Detect which cell encompasses the target text, then output its (x, y) center coordinate. 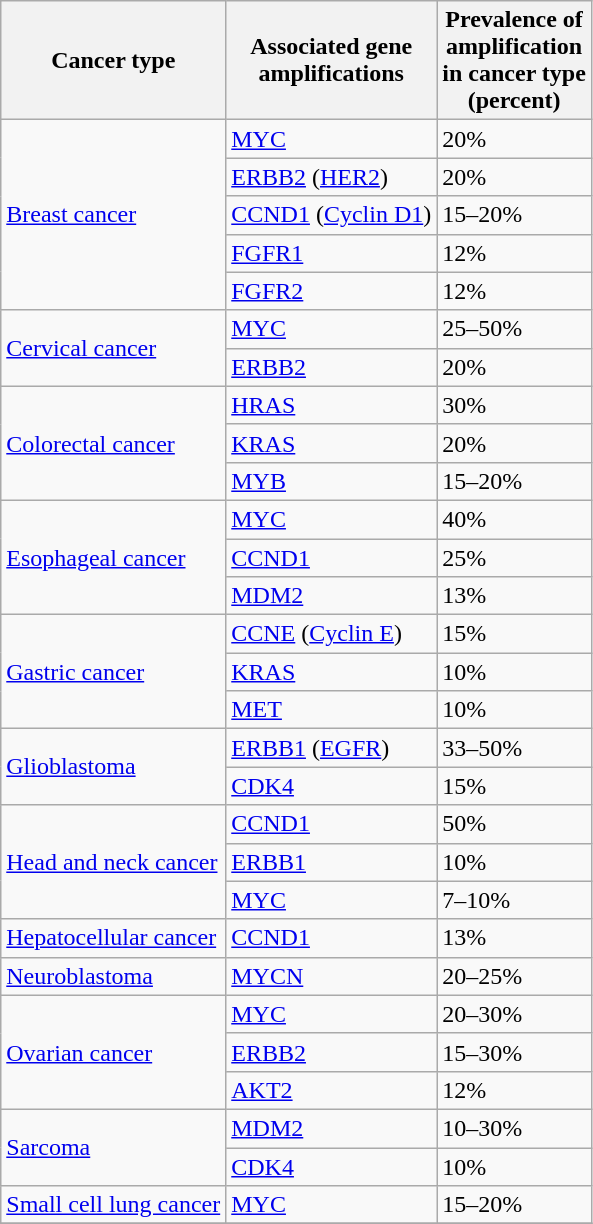
25–50% (514, 329)
ERBB1 (EGFR) (332, 748)
Small cell lung cancer (114, 1205)
40% (514, 519)
20–30% (514, 1014)
Head and neck cancer (114, 862)
MYCN (332, 976)
50% (514, 824)
Hepatocellular cancer (114, 938)
Prevalence of amplification in cancer type (percent) (514, 60)
Cervical cancer (114, 348)
MET (332, 710)
33–50% (514, 748)
CCND1 (Cyclin D1) (332, 215)
20–25% (514, 976)
ERBB1 (332, 862)
15–30% (514, 1052)
25% (514, 557)
30% (514, 405)
AKT2 (332, 1090)
10–30% (514, 1128)
ERBB2 (HER2) (332, 177)
Neuroblastoma (114, 976)
Associated gene amplifications (332, 60)
7–10% (514, 900)
FGFR2 (332, 291)
Glioblastoma (114, 767)
Colorectal cancer (114, 443)
Cancer type (114, 60)
Gastric cancer (114, 672)
Sarcoma (114, 1147)
FGFR1 (332, 253)
MYB (332, 481)
Breast cancer (114, 215)
Ovarian cancer (114, 1052)
HRAS (332, 405)
Esophageal cancer (114, 557)
CCNE (Cyclin E) (332, 634)
